Search for the cell housing the specified text and yield its [x, y] center coordinate. 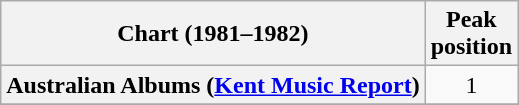
Chart (1981–1982) [213, 34]
Australian Albums (Kent Music Report) [213, 85]
Peakposition [471, 34]
1 [471, 85]
